Extract the (X, Y) coordinate from the center of the cell holding the provided text.  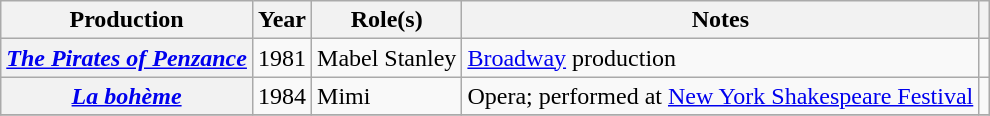
Opera; performed at New York Shakespeare Festival (720, 96)
Notes (720, 20)
Mimi (387, 96)
La bohème (127, 96)
Year (282, 20)
Production (127, 20)
Role(s) (387, 20)
1981 (282, 58)
Broadway production (720, 58)
The Pirates of Penzance (127, 58)
1984 (282, 96)
Mabel Stanley (387, 58)
